Find where the given text appears and provide that cell's center as (x, y) coordinate. 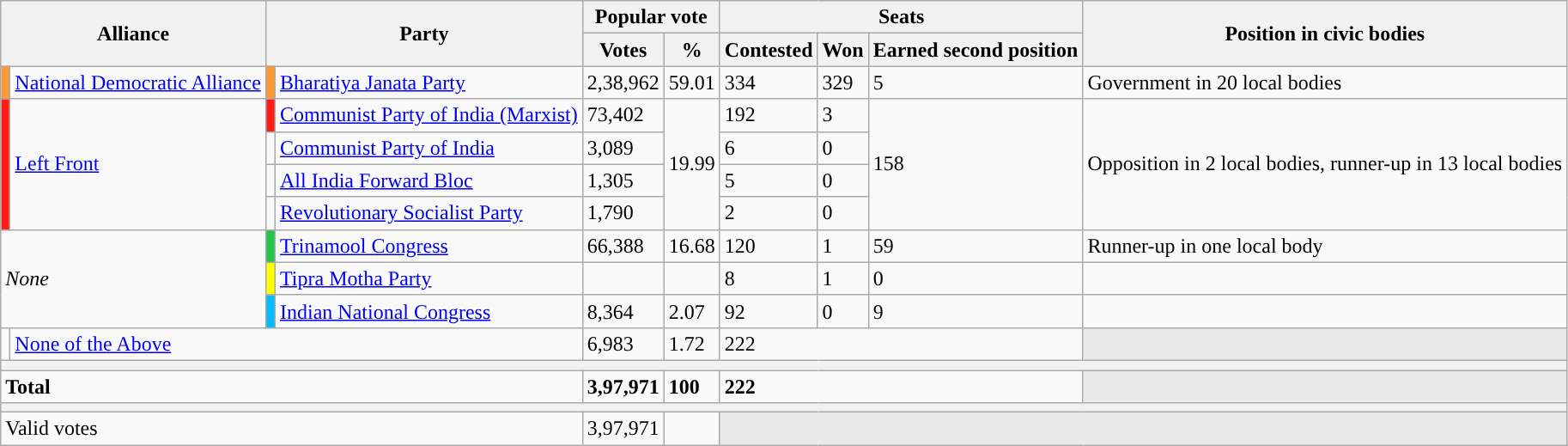
Indian National Congress (428, 311)
100 (692, 386)
None (134, 278)
9 (975, 311)
1.72 (692, 344)
Party (424, 34)
6 (769, 148)
1,305 (623, 180)
% (692, 50)
Left Front (138, 164)
3 (843, 115)
Runner-up in one local body (1325, 246)
Tipra Motha Party (428, 278)
Won (843, 50)
6,983 (623, 344)
Revolutionary Socialist Party (428, 213)
59 (975, 246)
Communist Party of India (428, 148)
120 (769, 246)
Bharatiya Janata Party (428, 82)
3,089 (623, 148)
59.01 (692, 82)
8,364 (623, 311)
Communist Party of India (Marxist) (428, 115)
Popular vote (651, 17)
2.07 (692, 311)
192 (769, 115)
73,402 (623, 115)
Total (292, 386)
Trinamool Congress (428, 246)
16.68 (692, 246)
Opposition in 2 local bodies, runner-up in 13 local bodies (1325, 164)
Seats (902, 17)
158 (975, 164)
2 (769, 213)
2,38,962 (623, 82)
92 (769, 311)
Earned second position (975, 50)
66,388 (623, 246)
Votes (623, 50)
None of the Above (296, 344)
19.99 (692, 164)
Alliance (134, 34)
8 (769, 278)
All India Forward Bloc (428, 180)
329 (843, 82)
Government in 20 local bodies (1325, 82)
334 (769, 82)
Contested (769, 50)
1,790 (623, 213)
National Democratic Alliance (138, 82)
Position in civic bodies (1325, 34)
Valid votes (292, 429)
